Search for the cell housing the specified text and yield its (X, Y) center coordinate. 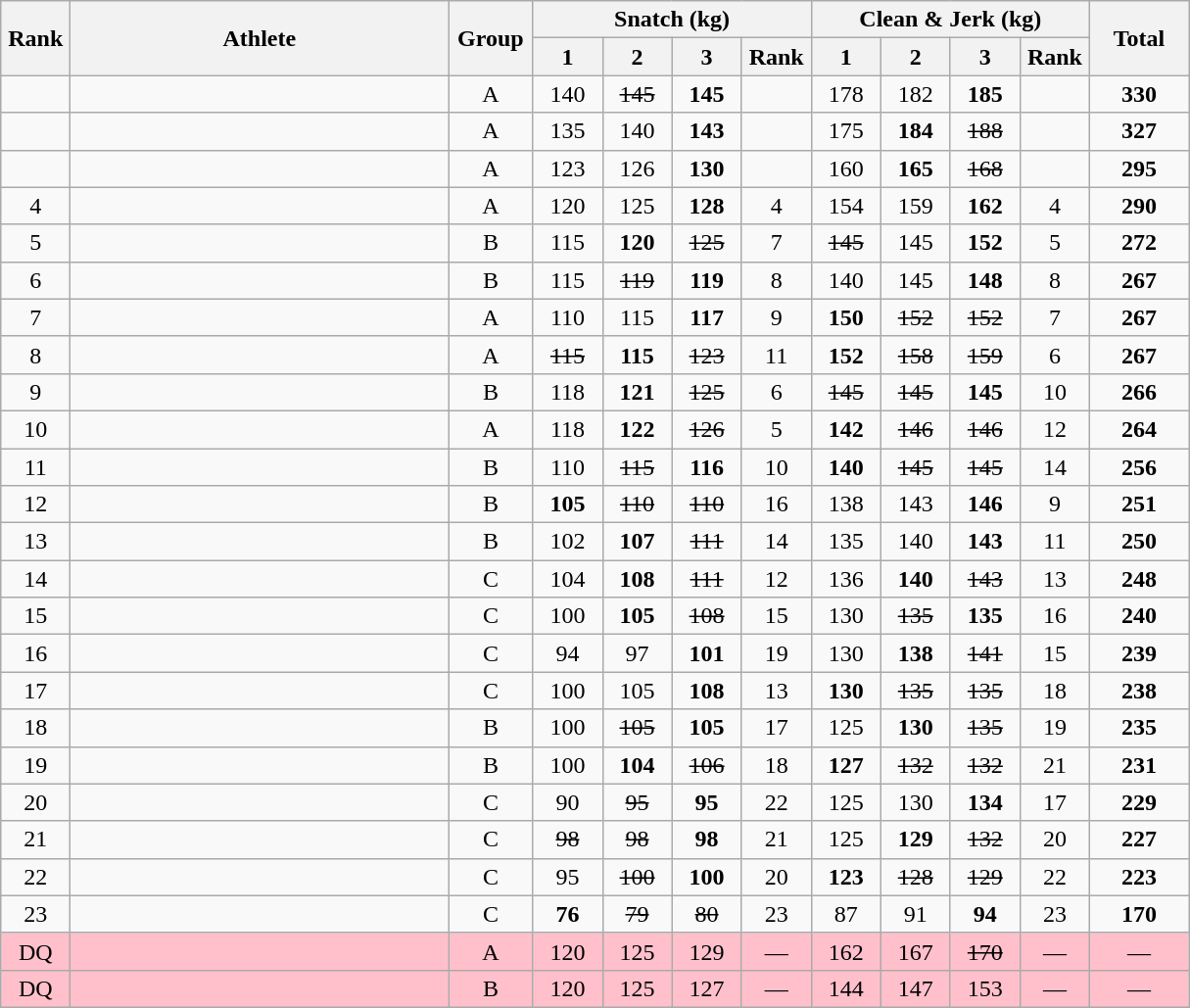
264 (1138, 429)
238 (1138, 691)
Total (1138, 38)
136 (846, 579)
168 (985, 168)
97 (637, 653)
184 (915, 131)
Athlete (260, 38)
141 (985, 653)
91 (915, 914)
290 (1138, 206)
239 (1138, 653)
231 (1138, 765)
158 (915, 355)
142 (846, 429)
148 (985, 280)
87 (846, 914)
153 (985, 988)
178 (846, 94)
223 (1138, 877)
134 (985, 802)
144 (846, 988)
266 (1138, 392)
330 (1138, 94)
167 (915, 951)
248 (1138, 579)
101 (707, 653)
327 (1138, 131)
251 (1138, 504)
295 (1138, 168)
154 (846, 206)
116 (707, 467)
235 (1138, 728)
227 (1138, 840)
175 (846, 131)
185 (985, 94)
250 (1138, 542)
272 (1138, 243)
240 (1138, 616)
229 (1138, 802)
Group (491, 38)
256 (1138, 467)
80 (707, 914)
122 (637, 429)
76 (568, 914)
165 (915, 168)
160 (846, 168)
Snatch (kg) (672, 20)
117 (707, 317)
Clean & Jerk (kg) (950, 20)
102 (568, 542)
106 (707, 765)
188 (985, 131)
182 (915, 94)
107 (637, 542)
147 (915, 988)
90 (568, 802)
121 (637, 392)
79 (637, 914)
150 (846, 317)
